For the text-containing cell, return its midpoint in (X, Y) coordinate format. 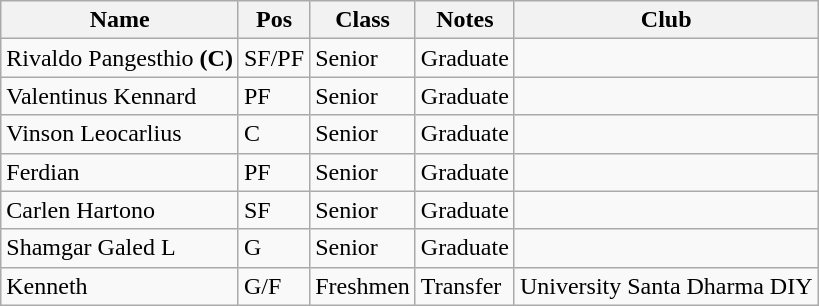
Freshmen (363, 286)
Valentinus Kennard (120, 96)
Pos (274, 20)
C (274, 134)
Transfer (464, 286)
Kenneth (120, 286)
Shamgar Galed L (120, 248)
Rivaldo Pangesthio (C) (120, 58)
Club (666, 20)
Carlen Hartono (120, 210)
Class (363, 20)
University Santa Dharma DIY (666, 286)
G/F (274, 286)
Ferdian (120, 172)
G (274, 248)
Vinson Leocarlius (120, 134)
SF (274, 210)
Notes (464, 20)
Name (120, 20)
SF/PF (274, 58)
